From the cell containing the given text, extract its center point as [x, y] coordinate. 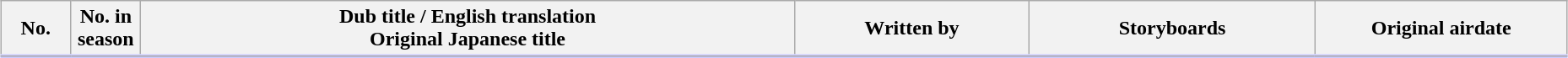
Original airdate [1441, 29]
Dub title / English translationOriginal Japanese title [468, 29]
No. in season [106, 29]
Storyboards [1173, 29]
No. [35, 29]
Written by [911, 29]
